Provide the [x, y] coordinate of the cell's center where the given text is located.  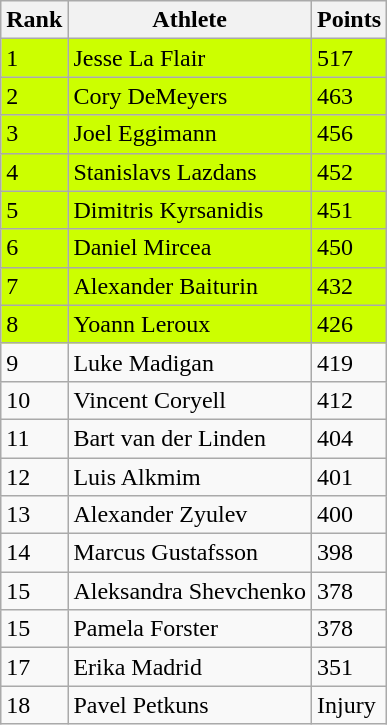
400 [350, 515]
432 [350, 286]
11 [34, 438]
426 [350, 324]
Alexander Zyulev [190, 515]
13 [34, 515]
456 [350, 134]
18 [34, 705]
8 [34, 324]
4 [34, 172]
3 [34, 134]
6 [34, 248]
Athlete [190, 20]
Dimitris Kyrsanidis [190, 210]
Vincent Coryell [190, 400]
412 [350, 400]
401 [350, 477]
451 [350, 210]
Marcus Gustafsson [190, 553]
9 [34, 362]
5 [34, 210]
Aleksandra Shevchenko [190, 591]
Rank [34, 20]
463 [350, 96]
Jesse La Flair [190, 58]
10 [34, 400]
2 [34, 96]
Pamela Forster [190, 629]
Luke Madigan [190, 362]
Injury [350, 705]
Pavel Petkuns [190, 705]
1 [34, 58]
12 [34, 477]
Luis Alkmim [190, 477]
Daniel Mircea [190, 248]
14 [34, 553]
Points [350, 20]
Stanislavs Lazdans [190, 172]
351 [350, 667]
398 [350, 553]
Joel Eggimann [190, 134]
Yoann Leroux [190, 324]
Erika Madrid [190, 667]
7 [34, 286]
404 [350, 438]
17 [34, 667]
Alexander Baiturin [190, 286]
517 [350, 58]
Bart van der Linden [190, 438]
452 [350, 172]
419 [350, 362]
Cory DeMeyers [190, 96]
450 [350, 248]
